Determine the [X, Y] coordinate at the center of the cell enclosing the given text.  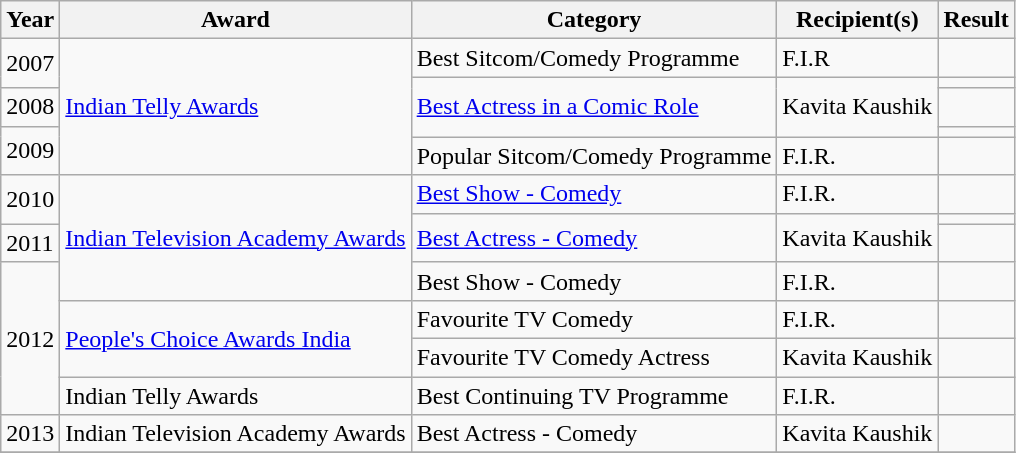
Best Sitcom/Comedy Programme [594, 58]
Category [594, 20]
2012 [30, 338]
2009 [30, 150]
Best Continuing TV Programme [594, 395]
2007 [30, 64]
Favourite TV Comedy [594, 319]
Popular Sitcom/Comedy Programme [594, 156]
2013 [30, 434]
2010 [30, 200]
2008 [30, 107]
Award [236, 20]
2011 [30, 243]
Recipient(s) [858, 20]
Favourite TV Comedy Actress [594, 357]
Year [30, 20]
Result [976, 20]
F.I.R [858, 58]
Best Actress in a Comic Role [594, 107]
People's Choice Awards India [236, 338]
